Detect which cell encompasses the target text, then output its [X, Y] center coordinate. 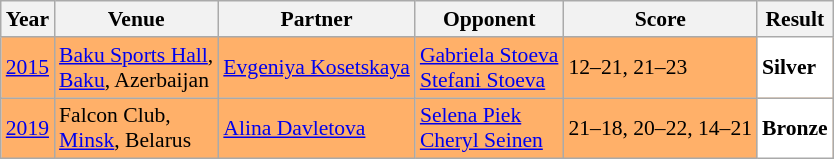
Evgeniya Kosetskaya [316, 68]
Opponent [490, 19]
Alina Davletova [316, 128]
21–18, 20–22, 14–21 [660, 128]
Selena Piek Cheryl Seinen [490, 128]
Baku Sports Hall,Baku, Azerbaijan [136, 68]
Result [795, 19]
2019 [28, 128]
Falcon Club,Minsk, Belarus [136, 128]
Venue [136, 19]
Silver [795, 68]
2015 [28, 68]
12–21, 21–23 [660, 68]
Score [660, 19]
Gabriela Stoeva Stefani Stoeva [490, 68]
Year [28, 19]
Partner [316, 19]
Bronze [795, 128]
